Return (x, y) of the center of cell containing provided text 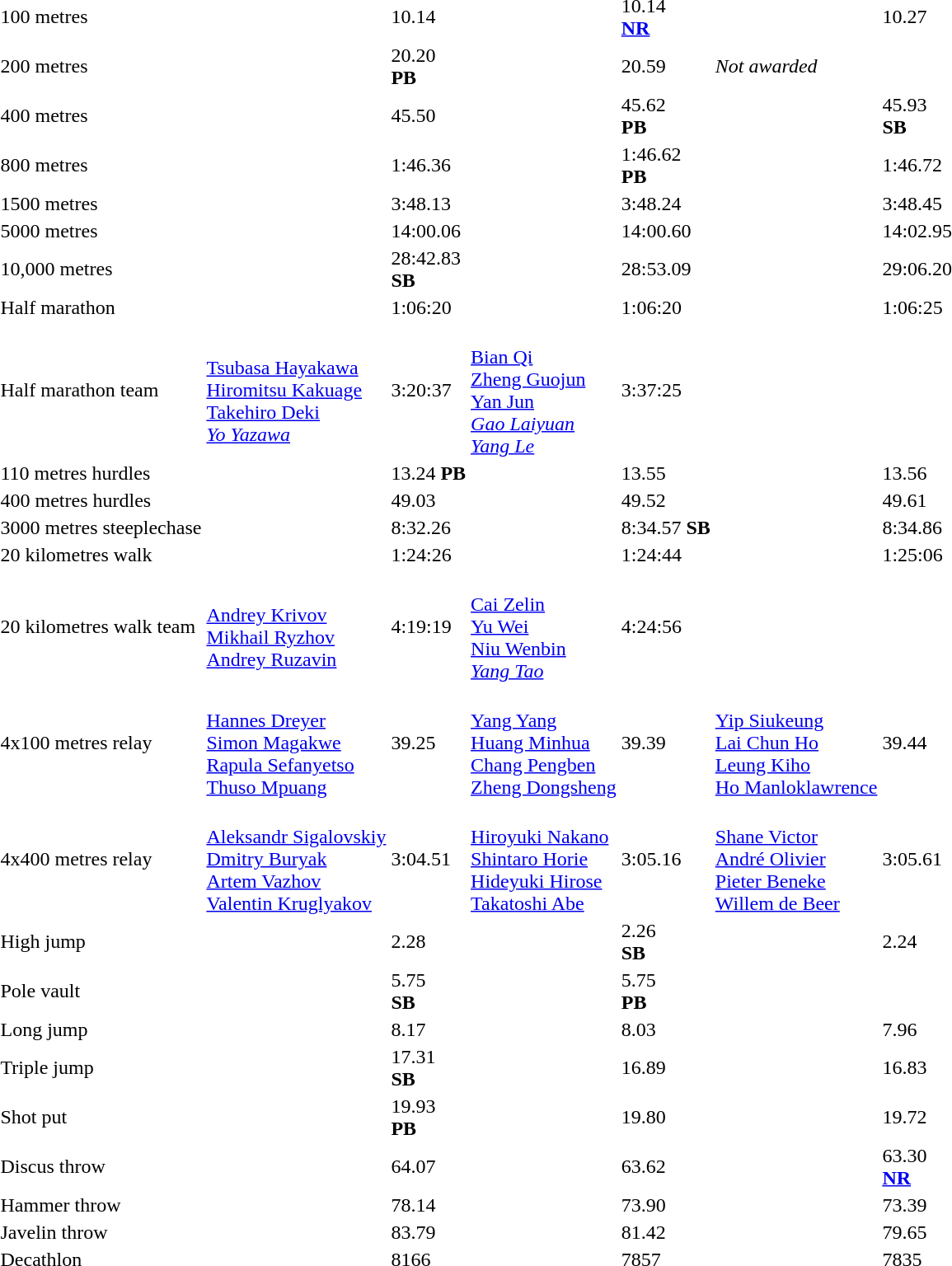
73.90 (666, 1205)
20.20PB (429, 66)
2.26 SB (666, 941)
16.89 (666, 1068)
45.62PB (666, 115)
49.52 (666, 500)
Cai Zelin Yu WeiNiu WenbinYang Tao (544, 626)
8:32.26 (429, 527)
64.07 (429, 1167)
81.42 (666, 1232)
1:24:26 (429, 555)
4:24:56 (666, 626)
Hannes Dreyer Simon MagakweRapula SefanyetsoThuso Mpuang (297, 743)
45.50 (429, 115)
13.24 PB (429, 473)
4:19:19 (429, 626)
Hiroyuki Nakano Shintaro HorieHideyuki HiroseTakatoshi Abe (544, 859)
17.31 SB (429, 1068)
39.25 (429, 743)
39.39 (666, 743)
Yip Siukeung Lai Chun HoLeung KihoHo Manloklawrence (796, 743)
8.03 (666, 1029)
83.79 (429, 1232)
2.28 (429, 941)
3:48.24 (666, 204)
28:53.09 (666, 269)
Andrey Krivov Mikhail RyzhovAndrey Ruzavin (297, 626)
14:00.60 (666, 231)
Bian Qi Zheng GuojunYan JunGao LaiyuanYang Le (544, 391)
19.93 PB (429, 1118)
63.62 (666, 1167)
Tsubasa Hayakawa Hiromitsu KakuageTakehiro DekiYo Yazawa (297, 391)
14:00.06 (429, 231)
5.75 PB (666, 991)
8:34.57 SB (666, 527)
78.14 (429, 1205)
49.03 (429, 500)
28:42.83SB (429, 269)
3:20:37 (429, 391)
1:24:44 (666, 555)
Aleksandr Sigalovskiy Dmitry BuryakArtem VazhovValentin Kruglyakov (297, 859)
3:05.16 (666, 859)
3:48.13 (429, 204)
20.59 (666, 66)
3:37:25 (666, 391)
Shane Victor André OlivierPieter BenekeWillem de Beer (796, 859)
8.17 (429, 1029)
19.80 (666, 1118)
13.55 (666, 473)
1:46.62PB (666, 165)
3:04.51 (429, 859)
Yang Yang Huang MinhuaChang PengbenZheng Dongsheng (544, 743)
1:46.36 (429, 165)
5.75 SB (429, 991)
